Return the (x, y) coordinate for the center point of the cell that contains the specified text.  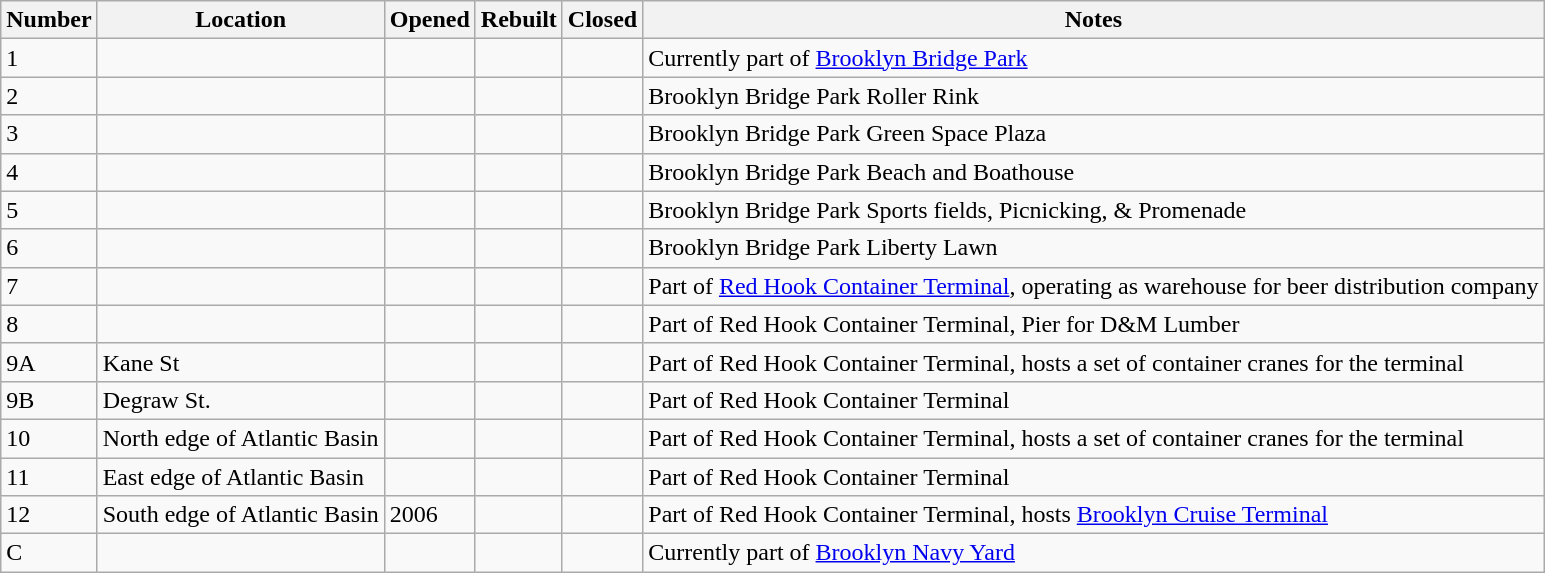
3 (49, 134)
Part of Red Hook Container Terminal, hosts Brooklyn Cruise Terminal (1094, 515)
8 (49, 324)
Brooklyn Bridge Park Green Space Plaza (1094, 134)
9A (49, 362)
5 (49, 210)
Part of Red Hook Container Terminal, Pier for D&M Lumber (1094, 324)
11 (49, 477)
South edge of Atlantic Basin (240, 515)
Brooklyn Bridge Park Roller Rink (1094, 96)
Part of Red Hook Container Terminal, operating as warehouse for beer distribution company (1094, 286)
Opened (430, 20)
7 (49, 286)
2006 (430, 515)
10 (49, 438)
Closed (602, 20)
C (49, 553)
Location (240, 20)
Notes (1094, 20)
1 (49, 58)
Number (49, 20)
Brooklyn Bridge Park Beach and Boathouse (1094, 172)
Currently part of Brooklyn Navy Yard (1094, 553)
East edge of Atlantic Basin (240, 477)
9B (49, 400)
Currently part of Brooklyn Bridge Park (1094, 58)
Brooklyn Bridge Park Sports fields, Picnicking, & Promenade (1094, 210)
Rebuilt (518, 20)
4 (49, 172)
Kane St (240, 362)
6 (49, 248)
Degraw St. (240, 400)
2 (49, 96)
12 (49, 515)
North edge of Atlantic Basin (240, 438)
Brooklyn Bridge Park Liberty Lawn (1094, 248)
